Capture the cell that displays the provided text and extract its [x, y] central coordinate. 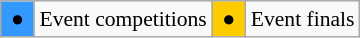
Event finals [303, 19]
Event competitions [122, 19]
